Determine the (x, y) coordinate at the center of the cell enclosing the given text.  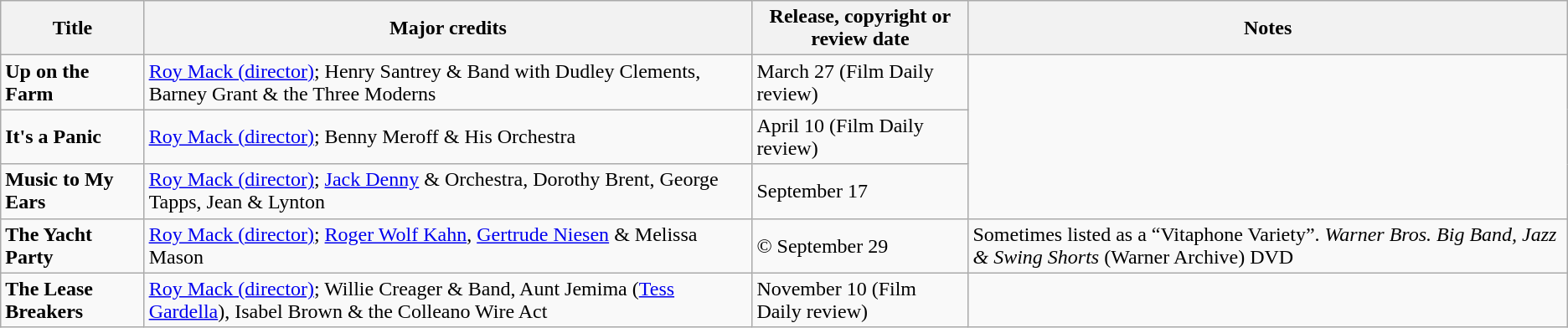
April 10 (Film Daily review) (860, 137)
March 27 (Film Daily review) (860, 82)
Sometimes listed as a “Vitaphone Variety”. Warner Bros. Big Band, Jazz & Swing Shorts (Warner Archive) DVD (1268, 246)
November 10 (Film Daily review) (860, 300)
Roy Mack (director); Roger Wolf Kahn, Gertrude Niesen & Melissa Mason (448, 246)
September 17 (860, 191)
Music to My Ears (72, 191)
Roy Mack (director); Benny Meroff & His Orchestra (448, 137)
Roy Mack (director); Jack Denny & Orchestra, Dorothy Brent, George Tapps, Jean & Lynton (448, 191)
Roy Mack (director); Willie Creager & Band, Aunt Jemima (Tess Gardella), Isabel Brown & the Colleano Wire Act (448, 300)
It's a Panic (72, 137)
The Lease Breakers (72, 300)
© September 29 (860, 246)
Up on the Farm (72, 82)
The Yacht Party (72, 246)
Notes (1268, 28)
Title (72, 28)
Roy Mack (director); Henry Santrey & Band with Dudley Clements, Barney Grant & the Three Moderns (448, 82)
Release, copyright or review date (860, 28)
Major credits (448, 28)
